Output the (X, Y) coordinate of the center of the cell containing the given text.  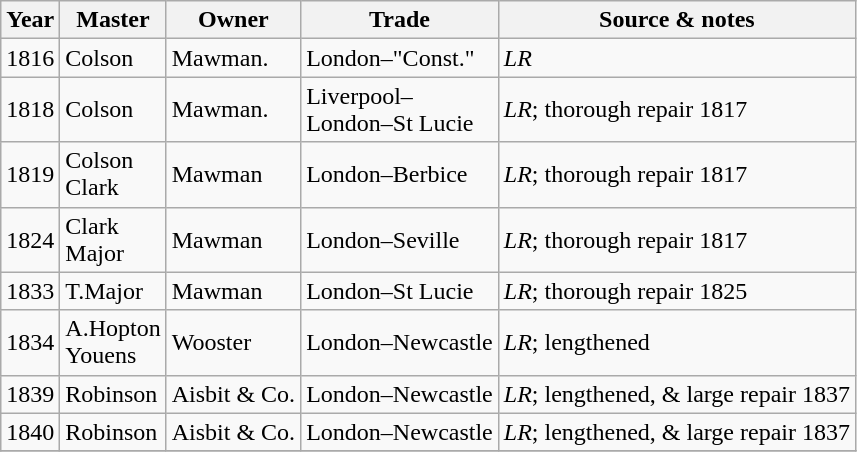
Wooster (233, 342)
London–Berbice (400, 174)
1824 (30, 240)
1833 (30, 291)
Owner (233, 20)
ClarkMajor (113, 240)
LR; lengthened (676, 342)
1818 (30, 110)
London–Seville (400, 240)
LR; thorough repair 1825 (676, 291)
1840 (30, 432)
London–"Const." (400, 58)
1819 (30, 174)
Master (113, 20)
LR (676, 58)
T.Major (113, 291)
Year (30, 20)
Trade (400, 20)
1839 (30, 394)
London–St Lucie (400, 291)
1834 (30, 342)
Source & notes (676, 20)
1816 (30, 58)
A.HoptonYouens (113, 342)
Liverpool–London–St Lucie (400, 110)
ColsonClark (113, 174)
